From the cell containing the given text, extract its center point as (X, Y) coordinate. 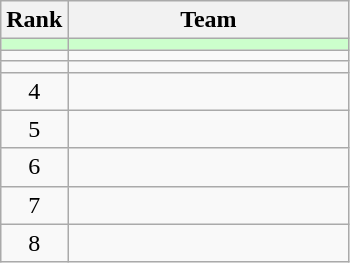
7 (34, 205)
5 (34, 129)
8 (34, 243)
4 (34, 91)
Rank (34, 20)
6 (34, 167)
Team (208, 20)
